Locate the cell with the specified text and output its [x, y] center coordinate. 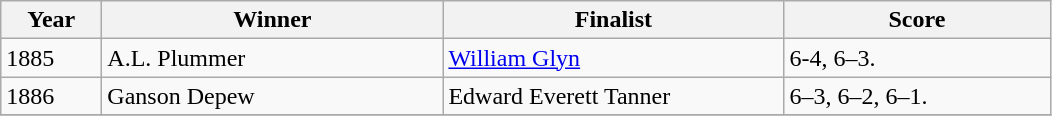
A.L. Plummer [272, 58]
William Glyn [614, 58]
Finalist [614, 20]
Winner [272, 20]
Edward Everett Tanner [614, 96]
Ganson Depew [272, 96]
6-4, 6–3. [917, 58]
Score [917, 20]
Year [52, 20]
1885 [52, 58]
1886 [52, 96]
6–3, 6–2, 6–1. [917, 96]
